Return the (X, Y) coordinate for the center point of the cell that contains the specified text.  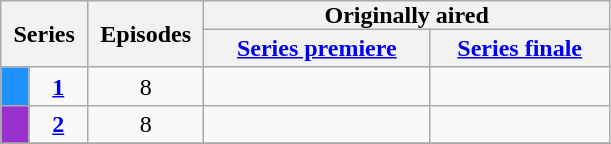
Episodes (146, 34)
Originally aired (407, 15)
2 (58, 124)
1 (58, 86)
Series (44, 34)
Series finale (520, 48)
Series premiere (317, 48)
